Return the [X, Y] coordinate for the center point of the cell that contains the specified text.  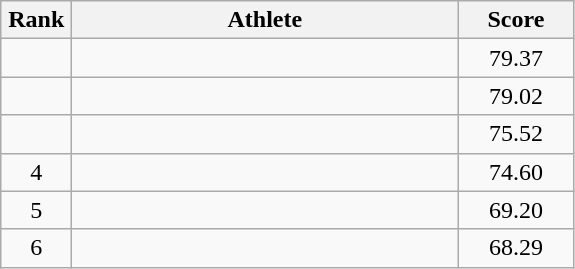
Score [516, 20]
6 [36, 248]
Athlete [265, 20]
75.52 [516, 134]
5 [36, 210]
69.20 [516, 210]
79.02 [516, 96]
79.37 [516, 58]
Rank [36, 20]
74.60 [516, 172]
68.29 [516, 248]
4 [36, 172]
